Output the (X, Y) coordinate of the center of the cell containing the given text.  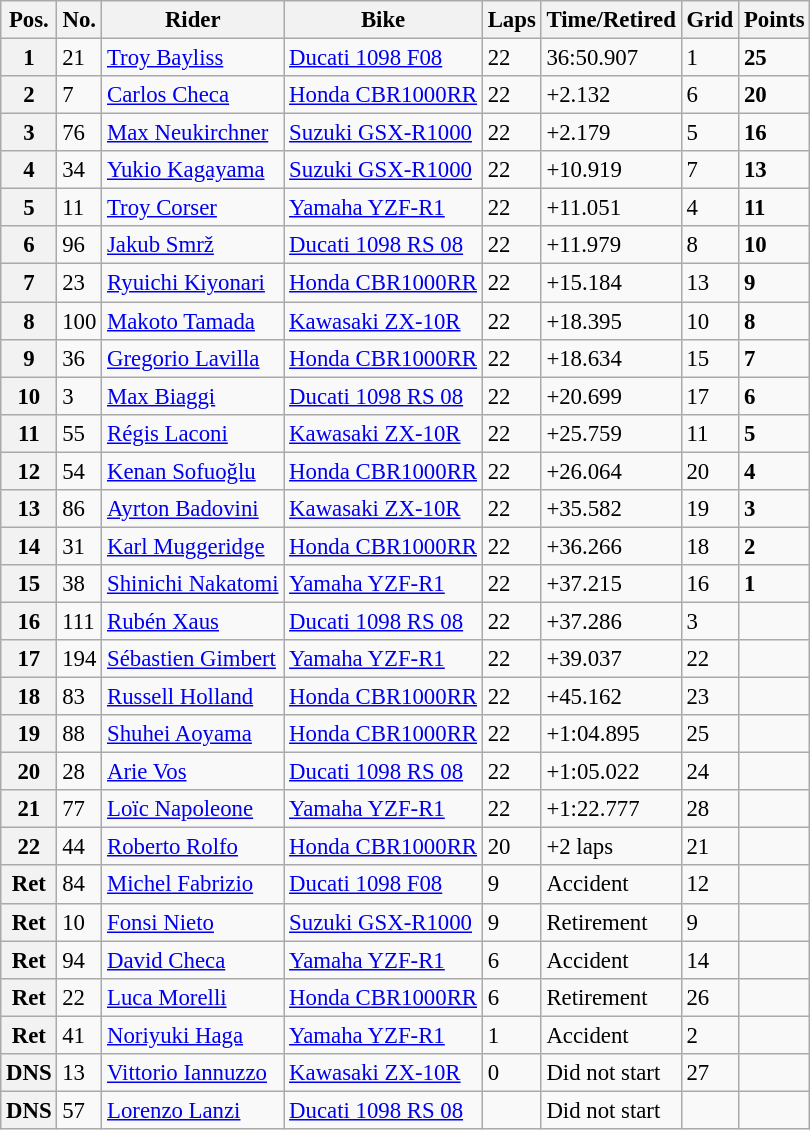
77 (80, 809)
88 (80, 734)
86 (80, 509)
Jakub Smrž (193, 245)
Russell Holland (193, 697)
31 (80, 546)
27 (710, 1073)
0 (512, 1073)
+11.979 (611, 245)
Max Biaggi (193, 396)
Vittorio Iannuzzo (193, 1073)
+37.286 (611, 621)
57 (80, 1110)
Gregorio Lavilla (193, 358)
+2.179 (611, 133)
54 (80, 471)
+11.051 (611, 208)
Shuhei Aoyama (193, 734)
Arie Vos (193, 772)
Shinichi Nakatomi (193, 584)
+10.919 (611, 170)
44 (80, 847)
Régis Laconi (193, 433)
76 (80, 133)
Pos. (29, 20)
+2 laps (611, 847)
Makoto Tamada (193, 321)
Bike (384, 20)
+1:04.895 (611, 734)
Michel Fabrizio (193, 885)
David Checa (193, 960)
Sébastien Gimbert (193, 659)
194 (80, 659)
Noriyuki Haga (193, 1035)
+20.699 (611, 396)
Time/Retired (611, 20)
+2.132 (611, 95)
26 (710, 997)
Karl Muggeridge (193, 546)
Troy Bayliss (193, 58)
+1:22.777 (611, 809)
38 (80, 584)
Lorenzo Lanzi (193, 1110)
100 (80, 321)
+1:05.022 (611, 772)
Luca Morelli (193, 997)
+37.215 (611, 584)
36 (80, 358)
No. (80, 20)
Laps (512, 20)
Troy Corser (193, 208)
83 (80, 697)
+18.634 (611, 358)
111 (80, 621)
Ayrton Badovini (193, 509)
+45.162 (611, 697)
Carlos Checa (193, 95)
Kenan Sofuoğlu (193, 471)
34 (80, 170)
+18.395 (611, 321)
+35.582 (611, 509)
Points (774, 20)
36:50.907 (611, 58)
Max Neukirchner (193, 133)
24 (710, 772)
+25.759 (611, 433)
Loïc Napoleone (193, 809)
Rider (193, 20)
Roberto Rolfo (193, 847)
Ryuichi Kiyonari (193, 283)
55 (80, 433)
Grid (710, 20)
96 (80, 245)
+15.184 (611, 283)
Yukio Kagayama (193, 170)
+26.064 (611, 471)
84 (80, 885)
41 (80, 1035)
+39.037 (611, 659)
+36.266 (611, 546)
Fonsi Nieto (193, 922)
Rubén Xaus (193, 621)
94 (80, 960)
